Output the [X, Y] coordinate of the center of the cell containing the given text.  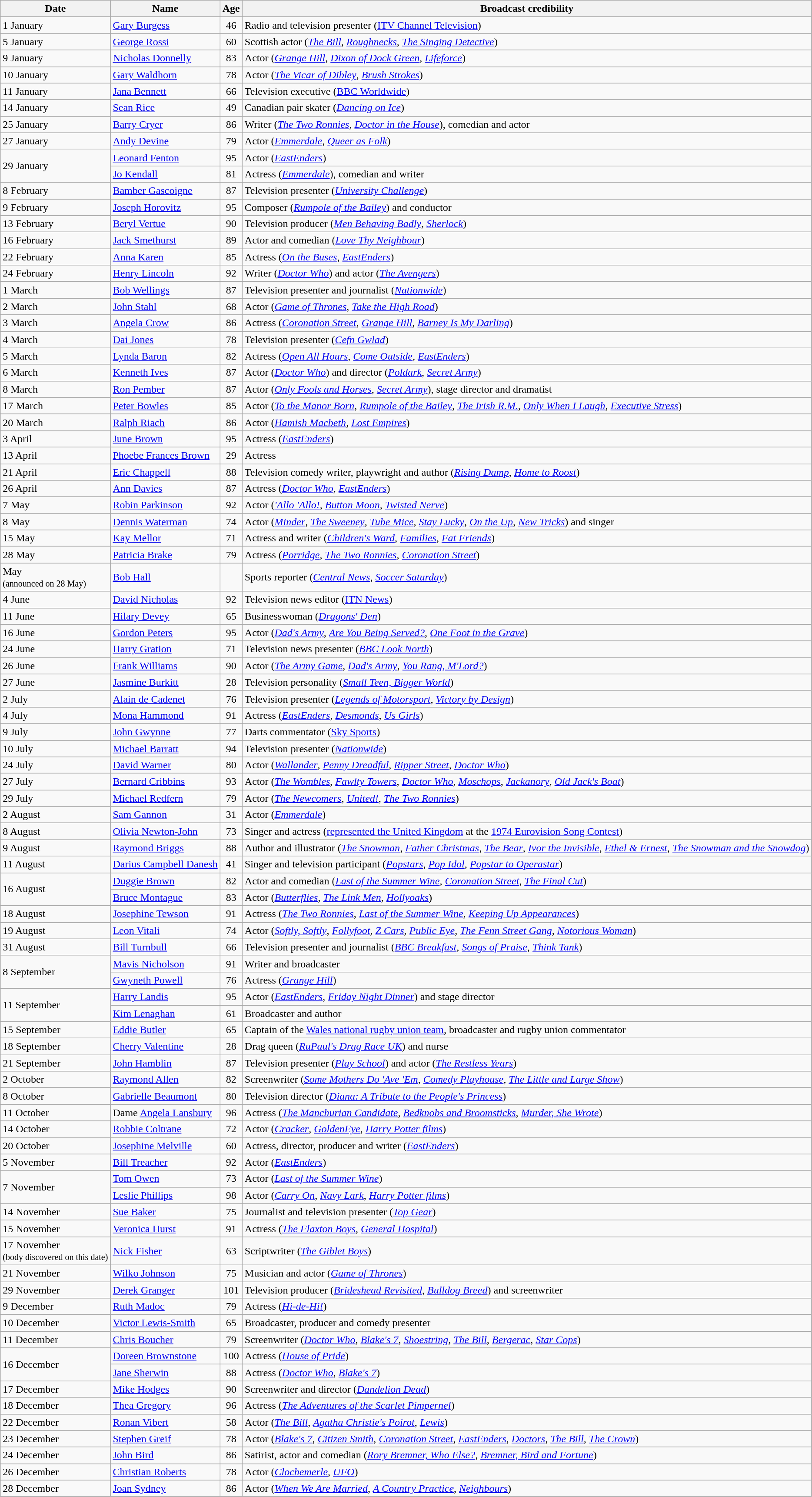
Broadcaster and author [527, 1014]
Derek Granger [165, 1290]
Actress (Coronation Street, Grange Hill, Barney Is My Darling) [527, 323]
4 July [56, 715]
Actress (Open All Hours, Come Outside, EastEnders) [527, 356]
David Warner [165, 765]
15 May [56, 538]
Television presenter (Nationwide) [527, 748]
Television presenter and journalist (Nationwide) [527, 290]
Actor (Dad's Army, Are You Being Served?, One Foot in the Grave) [527, 633]
Lynda Baron [165, 356]
41 [231, 864]
Actor ('Allo 'Allo!, Button Moon, Twisted Nerve) [527, 505]
Businesswoman (Dragons' Den) [527, 616]
4 March [56, 340]
Jana Bennett [165, 91]
Robbie Coltrane [165, 1129]
Actress (On the Buses, EastEnders) [527, 257]
Dennis Waterman [165, 522]
Actor (Butterflies, The Link Men, Hollyoaks) [527, 897]
Phoebe Frances Brown [165, 455]
11 September [56, 1005]
May(announced on 28 May) [56, 577]
Satirist, actor and comedian (Rory Bremner, Who Else?, Bremner, Bird and Fortune) [527, 1455]
26 June [56, 666]
Actor and comedian (Last of the Summer Wine, Coronation Street, The Final Cut) [527, 881]
17 November(body discovered on this date) [56, 1250]
Drag queen (RuPaul's Drag Race UK) and nurse [527, 1047]
8 February [56, 190]
2 October [56, 1080]
Darts commentator (Sky Sports) [527, 732]
Canadian pair skater (Dancing on Ice) [527, 108]
Composer (Rumpole of the Bailey) and conductor [527, 207]
George Rossi [165, 42]
24 July [56, 765]
8 September [56, 972]
Kim Lenaghan [165, 1014]
Sam Gannon [165, 815]
16 August [56, 889]
10 December [56, 1323]
Actress (Porridge, The Two Ronnies, Coronation Street) [527, 555]
Jack Smethurst [165, 240]
Actress (EastEnders, Desmonds, Us Girls) [527, 715]
61 [231, 1014]
26 December [56, 1472]
Christian Roberts [165, 1472]
5 November [56, 1162]
Actor (Hamish Macbeth, Lost Empires) [527, 422]
Actor (The Army Game, Dad's Army, You Rang, M'Lord?) [527, 666]
9 January [56, 58]
Television producer (Men Behaving Badly, Sherlock) [527, 224]
Jasmine Burkitt [165, 682]
46 [231, 25]
Television presenter (Cefn Gwlad) [527, 340]
Veronica Hurst [165, 1228]
24 February [56, 273]
Screenwriter (Doctor Who, Blake's 7, Shoestring, The Bill, Bergerac, Star Cops) [527, 1340]
Nick Fisher [165, 1250]
Angela Crow [165, 323]
16 December [56, 1364]
Gary Burgess [165, 25]
21 November [56, 1273]
Darius Campbell Danesh [165, 864]
29 [231, 455]
Actor (Carry On, Navy Lark, Harry Potter films) [527, 1195]
Singer and actress (represented the United Kingdom at the 1974 Eurovision Song Contest) [527, 831]
11 August [56, 864]
Cherry Valentine [165, 1047]
Raymond Allen [165, 1080]
Mike Hodges [165, 1389]
Bernard Cribbins [165, 782]
Actor (Minder, The Sweeney, Tube Mice, Stay Lucky, On the Up, New Tricks) and singer [527, 522]
Actor (Grange Hill, Dixon of Dock Green, Lifeforce) [527, 58]
Mona Hammond [165, 715]
10 January [56, 75]
Bob Wellings [165, 290]
Michael Barratt [165, 748]
Doreen Brownstone [165, 1356]
Actor (Wallander, Penny Dreadful, Ripper Street, Doctor Who) [527, 765]
9 December [56, 1307]
18 September [56, 1047]
Broadcast credibility [527, 9]
17 March [56, 406]
Sports reporter (Central News, Soccer Saturday) [527, 577]
Captain of the Wales national rugby union team, broadcaster and rugby union commentator [527, 1030]
93 [231, 782]
Scottish actor (The Bill, Roughnecks, The Singing Detective) [527, 42]
22 December [56, 1422]
Gordon Peters [165, 633]
Gabrielle Beaumont [165, 1096]
Jane Sherwin [165, 1373]
Ralph Riach [165, 422]
Bill Turnbull [165, 947]
Television comedy writer, playwright and author (Rising Damp, Home to Roost) [527, 472]
31 [231, 815]
Actor (To the Manor Born, Rumpole of the Bailey, The Irish R.M., Only When I Laugh, Executive Stress) [527, 406]
Alain de Cadenet [165, 699]
27 June [56, 682]
98 [231, 1195]
Frank Williams [165, 666]
Date [56, 9]
Robin Parkinson [165, 505]
9 August [56, 848]
Barry Cryer [165, 124]
23 December [56, 1439]
22 February [56, 257]
Actor (Cracker, GoldenEye, Harry Potter films) [527, 1129]
Eddie Butler [165, 1030]
13 February [56, 224]
Thea Gregory [165, 1406]
Harry Landis [165, 997]
11 June [56, 616]
Ron Pember [165, 389]
5 January [56, 42]
Patricia Brake [165, 555]
24 December [56, 1455]
Dame Angela Lansbury [165, 1113]
6 March [56, 373]
Actor (EastEnders, Friday Night Dinner) and stage director [527, 997]
Actress (The Flaxton Boys, General Hospital) [527, 1228]
Harry Gration [165, 649]
8 March [56, 389]
Actor (Clochemerle, UFO) [527, 1472]
Duggie Brown [165, 881]
58 [231, 1422]
Actress (The Manchurian Candidate, Bedknobs and Broomsticks, Murder, She Wrote) [527, 1113]
1 March [56, 290]
Television presenter (Legends of Motorsport, Victory by Design) [527, 699]
Sean Rice [165, 108]
29 July [56, 798]
Andy Devine [165, 141]
Peter Bowles [165, 406]
7 May [56, 505]
Actor (Doctor Who) and director (Poldark, Secret Army) [527, 373]
Television news editor (ITN News) [527, 600]
4 June [56, 600]
11 January [56, 91]
25 January [56, 124]
14 October [56, 1129]
Leslie Phillips [165, 1195]
101 [231, 1290]
Actress (Grange Hill) [527, 980]
Actor (Last of the Summer Wine) [527, 1179]
2 July [56, 699]
Tom Owen [165, 1179]
Nicholas Donnelly [165, 58]
68 [231, 307]
21 September [56, 1063]
John Stahl [165, 307]
Actor (The Vicar of Dibley, Brush Strokes) [527, 75]
Actor (The Newcomers, United!, The Two Ronnies) [527, 798]
8 August [56, 831]
Writer (The Two Ronnies, Doctor in the House), comedian and actor [527, 124]
June Brown [165, 439]
Actor (When We Are Married, A Country Practice, Neighbours) [527, 1488]
John Bird [165, 1455]
Musician and actor (Game of Thrones) [527, 1273]
Television executive (BBC Worldwide) [527, 91]
Victor Lewis-Smith [165, 1323]
Actress (Doctor Who, EastEnders) [527, 489]
Actress and writer (Children's Ward, Families, Fat Friends) [527, 538]
Actress, director, producer and writer (EastEnders) [527, 1146]
3 April [56, 439]
Actress (The Adventures of the Scarlet Pimpernel) [527, 1406]
14 November [56, 1212]
Wilko Johnson [165, 1273]
94 [231, 748]
Television news presenter (BBC Look North) [527, 649]
Actor (Softly, Softly, Follyfoot, Z Cars, Public Eye, The Fenn Street Gang, Notorious Woman) [527, 930]
2 March [56, 307]
Television presenter (University Challenge) [527, 190]
Gary Waldhorn [165, 75]
Radio and television presenter (ITV Channel Television) [527, 25]
Dai Jones [165, 340]
7 November [56, 1187]
Henry Lincoln [165, 273]
29 November [56, 1290]
Broadcaster, producer and comedy presenter [527, 1323]
Actor (Blake's 7, Citizen Smith, Coronation Street, EastEnders, Doctors, The Bill, The Crown) [527, 1439]
Screenwriter (Some Mothers Do 'Ave 'Em, Comedy Playhouse, The Little and Large Show) [527, 1080]
Mavis Nicholson [165, 964]
Stephen Greif [165, 1439]
89 [231, 240]
Actress (Doctor Who, Blake's 7) [527, 1373]
Bob Hall [165, 577]
29 January [56, 166]
15 November [56, 1228]
3 March [56, 323]
Actress (EastEnders) [527, 439]
14 January [56, 108]
Actress (House of Pride) [527, 1356]
Writer (Doctor Who) and actor (The Avengers) [527, 273]
Eric Chappell [165, 472]
Actress (The Two Ronnies, Last of the Summer Wine, Keeping Up Appearances) [527, 914]
1 January [56, 25]
21 April [56, 472]
Josephine Melville [165, 1146]
19 August [56, 930]
63 [231, 1250]
Kay Mellor [165, 538]
20 October [56, 1146]
2 August [56, 815]
13 April [56, 455]
John Hamblin [165, 1063]
Joseph Horovitz [165, 207]
16 February [56, 240]
Writer and broadcaster [527, 964]
Bamber Gascoigne [165, 190]
Actor (Emmerdale, Queer as Folk) [527, 141]
Actor (The Bill, Agatha Christie's Poirot, Lewis) [527, 1422]
Kenneth Ives [165, 373]
11 October [56, 1113]
Television producer (Brideshead Revisited, Bulldog Breed) and screenwriter [527, 1290]
Chris Boucher [165, 1340]
Journalist and television presenter (Top Gear) [527, 1212]
Singer and television participant (Popstars, Pop Idol, Popstar to Operastar) [527, 864]
Actor (The Wombles, Fawlty Towers, Doctor Who, Moschops, Jackanory, Old Jack's Boat) [527, 782]
27 July [56, 782]
Screenwriter and director (Dandelion Dead) [527, 1389]
Olivia Newton-John [165, 831]
17 December [56, 1389]
John Gwynne [165, 732]
9 February [56, 207]
Scriptwriter (The Giblet Boys) [527, 1250]
David Nicholas [165, 600]
77 [231, 732]
Actor (Emmerdale) [527, 815]
Leonard Fenton [165, 157]
20 March [56, 422]
18 December [56, 1406]
27 January [56, 141]
24 June [56, 649]
Ruth Madoc [165, 1307]
Sue Baker [165, 1212]
Michael Redfern [165, 798]
Television personality (Small Teen, Bigger World) [527, 682]
Joan Sydney [165, 1488]
9 July [56, 732]
Jo Kendall [165, 174]
72 [231, 1129]
Actress (Hi-de-Hi!) [527, 1307]
Bill Treacher [165, 1162]
100 [231, 1356]
Actress (Emmerdale), comedian and writer [527, 174]
Actor (Game of Thrones, Take the High Road) [527, 307]
28 December [56, 1488]
Ronan Vibert [165, 1422]
Raymond Briggs [165, 848]
Actor (Only Fools and Horses, Secret Army), stage director and dramatist [527, 389]
Actress [527, 455]
26 April [56, 489]
Bruce Montague [165, 897]
5 March [56, 356]
Gwyneth Powell [165, 980]
Anna Karen [165, 257]
16 June [56, 633]
Ann Davies [165, 489]
31 August [56, 947]
15 September [56, 1030]
8 May [56, 522]
Beryl Vertue [165, 224]
Name [165, 9]
Actor and comedian (Love Thy Neighbour) [527, 240]
Author and illustrator (The Snowman, Father Christmas, The Bear, Ivor the Invisible, Ethel & Ernest, The Snowman and the Snowdog) [527, 848]
49 [231, 108]
10 July [56, 748]
Josephine Tewson [165, 914]
Television presenter and journalist (BBC Breakfast, Songs of Praise, Think Tank) [527, 947]
Age [231, 9]
28 May [56, 555]
Television director (Diana: A Tribute to the People's Princess) [527, 1096]
11 December [56, 1340]
Hilary Devey [165, 616]
18 August [56, 914]
8 October [56, 1096]
81 [231, 174]
Leon Vitali [165, 930]
Television presenter (Play School) and actor (The Restless Years) [527, 1063]
